From the cell containing the given text, extract its center point as [X, Y] coordinate. 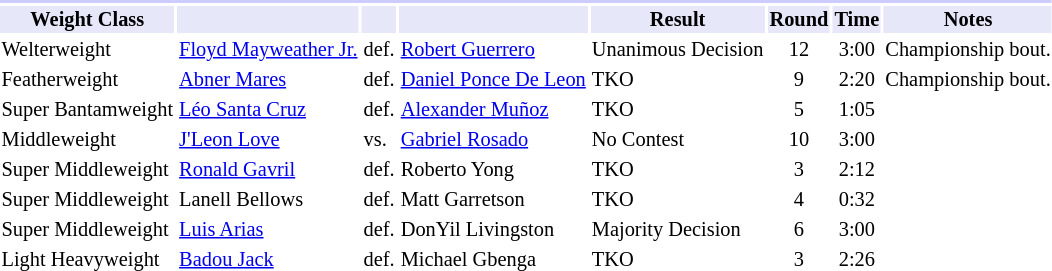
Abner Mares [268, 80]
12 [799, 50]
J'Leon Love [268, 140]
Unanimous Decision [678, 50]
Matt Garretson [493, 200]
Luis Arias [268, 230]
9 [799, 80]
10 [799, 140]
5 [799, 110]
4 [799, 200]
1:05 [857, 110]
vs. [379, 140]
Featherweight [88, 80]
DonYil Livingston [493, 230]
Result [678, 20]
2:20 [857, 80]
Middleweight [88, 140]
Notes [968, 20]
Ronald Gavril [268, 170]
Daniel Ponce De Leon [493, 80]
6 [799, 230]
Super Bantamweight [88, 110]
3 [799, 170]
Robert Guerrero [493, 50]
Weight Class [88, 20]
Floyd Mayweather Jr. [268, 50]
Roberto Yong [493, 170]
No Contest [678, 140]
Gabriel Rosado [493, 140]
Majority Decision [678, 230]
0:32 [857, 200]
Welterweight [88, 50]
Time [857, 20]
2:12 [857, 170]
Alexander Muñoz [493, 110]
Léo Santa Cruz [268, 110]
Lanell Bellows [268, 200]
Round [799, 20]
